Return (X, Y) of the center of cell containing provided text 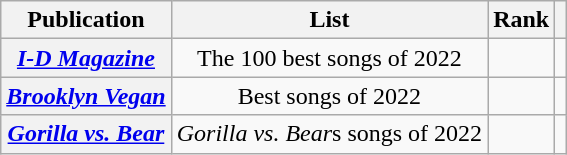
Best songs of 2022 (329, 96)
I-D Magazine (86, 58)
Publication (86, 20)
Brooklyn Vegan (86, 96)
List (329, 20)
Gorilla vs. Bears songs of 2022 (329, 134)
The 100 best songs of 2022 (329, 58)
Gorilla vs. Bear (86, 134)
Rank (522, 20)
